Return [x, y] of the center of cell containing provided text 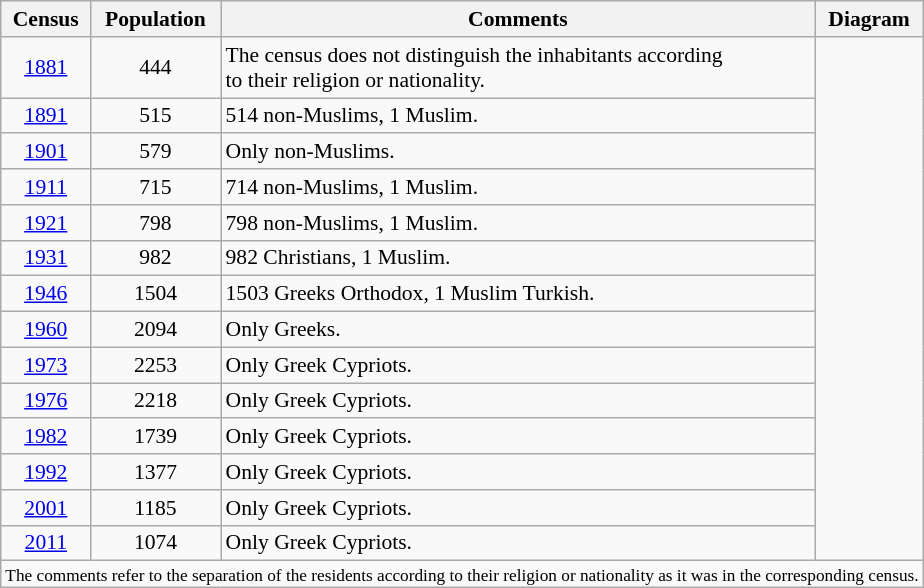
Comments [518, 19]
982 [155, 258]
1503 Greeks Orthodox, 1 Muslim Turkish. [518, 294]
1931 [46, 258]
Population [155, 19]
798 [155, 223]
1185 [155, 508]
2094 [155, 330]
Only Greeks. [518, 330]
514 non-Muslims, 1 Muslim. [518, 116]
2001 [46, 508]
982 Christians, 1 Muslim. [518, 258]
1921 [46, 223]
The comments refer to the separation of the residents according to their religion or nationality as it was in the corresponding census. [462, 574]
1960 [46, 330]
1911 [46, 187]
1982 [46, 437]
1891 [46, 116]
Only non-Muslims. [518, 152]
1504 [155, 294]
1074 [155, 543]
715 [155, 187]
444 [155, 68]
2011 [46, 543]
798 non-Muslims, 1 Muslim. [518, 223]
2218 [155, 401]
1881 [46, 68]
1946 [46, 294]
The census does not distinguish the inhabitants accordingto their religion or nationality. [518, 68]
2253 [155, 365]
579 [155, 152]
515 [155, 116]
Diagram [869, 19]
1976 [46, 401]
1377 [155, 472]
1992 [46, 472]
Census [46, 19]
1973 [46, 365]
1901 [46, 152]
714 non-Muslims, 1 Muslim. [518, 187]
1739 [155, 437]
